Locate the cell with the specified text and output its (x, y) center coordinate. 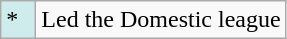
* (18, 20)
Led the Domestic league (161, 20)
